Output the (x, y) coordinate of the center of the cell containing the given text.  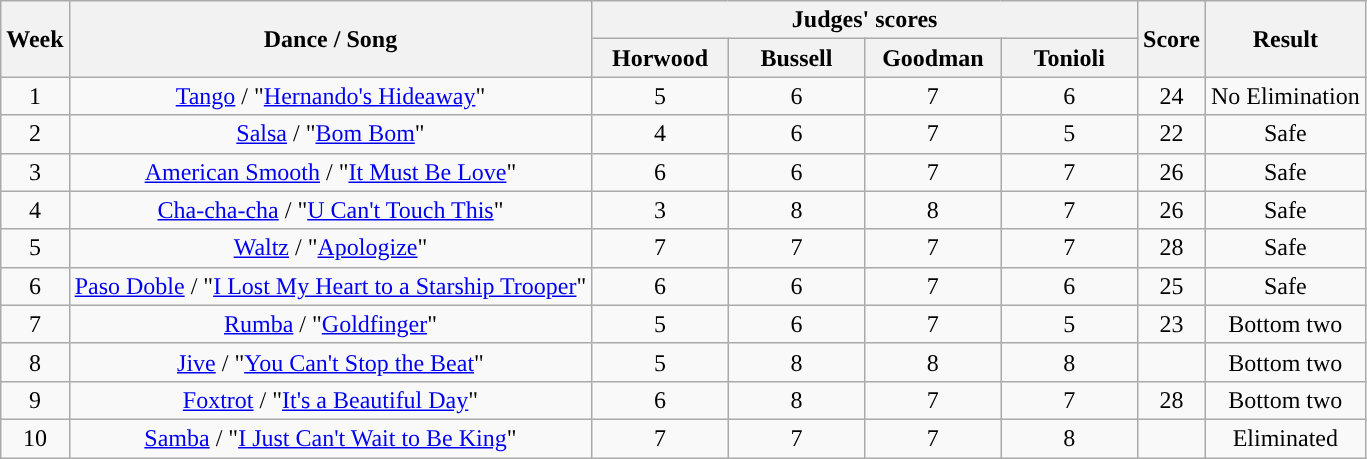
10 (35, 438)
Waltz / "Apologize" (330, 248)
2 (35, 134)
Goodman (933, 58)
24 (1172, 96)
Foxtrot / "It's a Beautiful Day" (330, 400)
Cha-cha-cha / "U Can't Touch This" (330, 210)
Eliminated (1285, 438)
Horwood (660, 58)
1 (35, 96)
Rumba / "Goldfinger" (330, 324)
Salsa / "Bom Bom" (330, 134)
Samba / "I Just Can't Wait to Be King" (330, 438)
Judges' scores (865, 20)
No Elimination (1285, 96)
Tango / "Hernando's Hideaway" (330, 96)
25 (1172, 286)
Paso Doble / "I Lost My Heart to a Starship Trooper" (330, 286)
American Smooth / "It Must Be Love" (330, 172)
Bussell (796, 58)
Result (1285, 39)
22 (1172, 134)
Jive / "You Can't Stop the Beat" (330, 362)
Score (1172, 39)
Tonioli (1069, 58)
9 (35, 400)
Dance / Song (330, 39)
Week (35, 39)
23 (1172, 324)
